From the cell containing the given text, extract its center point as (X, Y) coordinate. 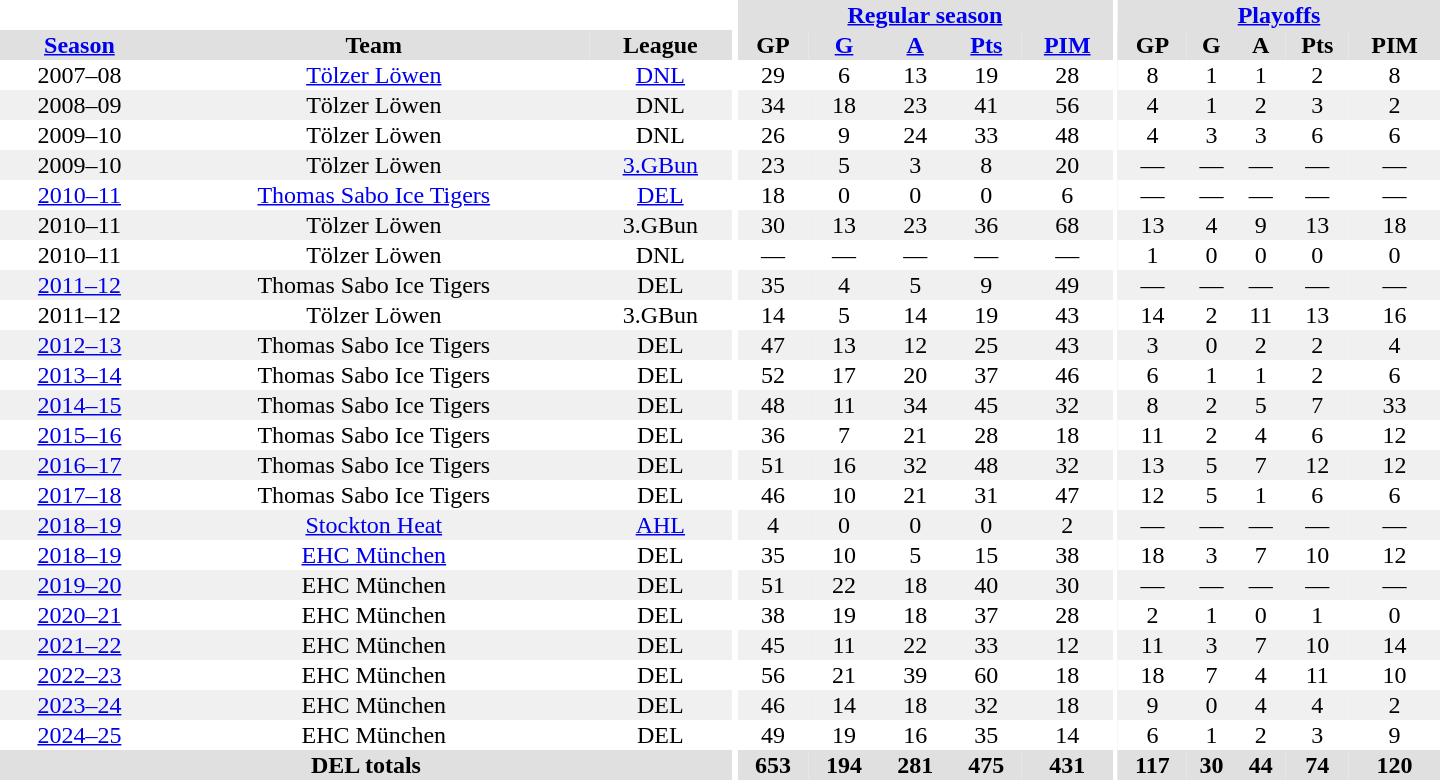
281 (916, 765)
AHL (660, 525)
40 (986, 585)
Stockton Heat (374, 525)
39 (916, 675)
2022–23 (80, 675)
2014–15 (80, 405)
2007–08 (80, 75)
475 (986, 765)
117 (1152, 765)
2023–24 (80, 705)
2020–21 (80, 615)
194 (844, 765)
DEL totals (366, 765)
2015–16 (80, 435)
2013–14 (80, 375)
44 (1260, 765)
2021–22 (80, 645)
31 (986, 495)
Playoffs (1279, 15)
120 (1394, 765)
26 (772, 135)
29 (772, 75)
2017–18 (80, 495)
2024–25 (80, 735)
74 (1317, 765)
Regular season (924, 15)
60 (986, 675)
2012–13 (80, 345)
68 (1068, 225)
52 (772, 375)
41 (986, 105)
653 (772, 765)
Team (374, 45)
15 (986, 555)
Season (80, 45)
24 (916, 135)
2016–17 (80, 465)
25 (986, 345)
2008–09 (80, 105)
17 (844, 375)
2019–20 (80, 585)
League (660, 45)
431 (1068, 765)
